Extract the [x, y] coordinate from the center of the cell holding the provided text.  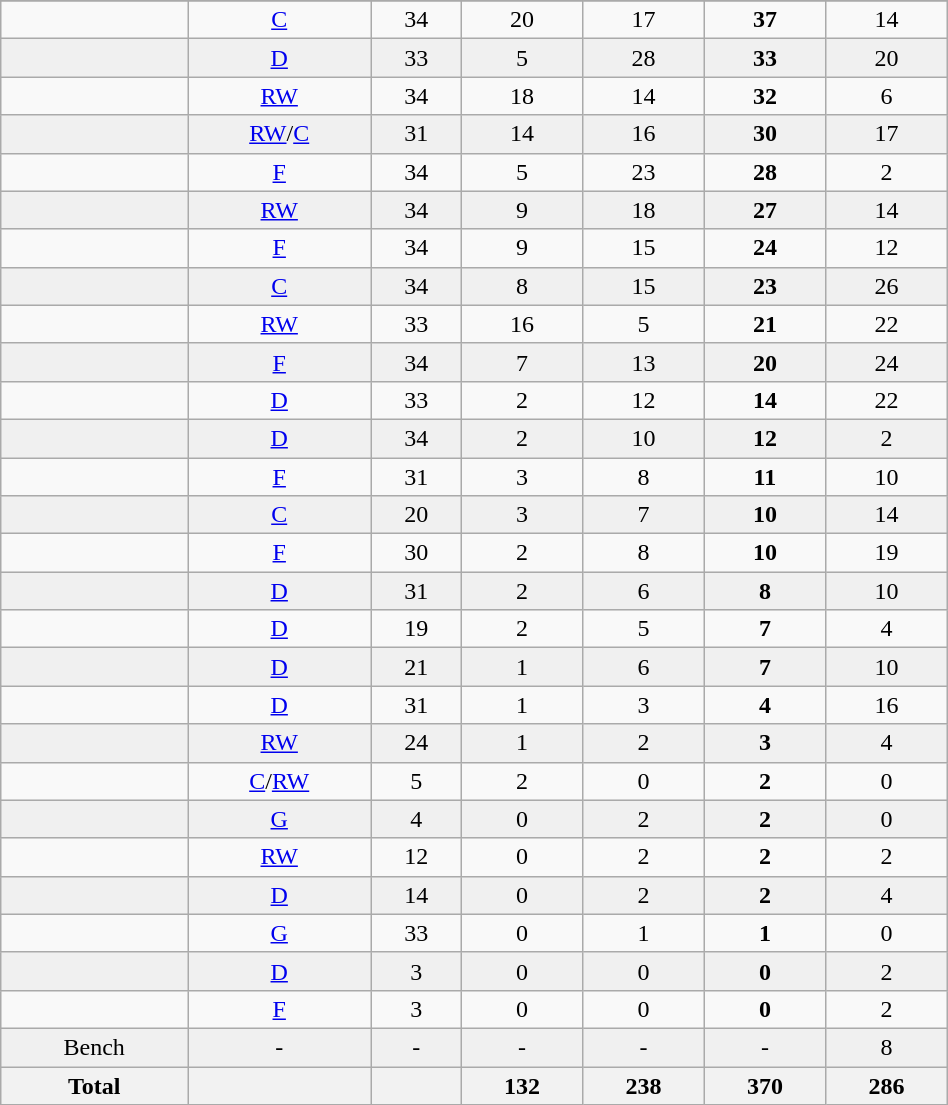
286 [887, 1085]
370 [764, 1085]
RW/C [280, 134]
132 [522, 1085]
26 [887, 286]
11 [764, 477]
32 [764, 96]
238 [644, 1085]
13 [644, 362]
Total [94, 1085]
C/RW [280, 781]
37 [764, 20]
27 [764, 210]
Bench [94, 1047]
